Locate the cell with the specified text and output its (x, y) center coordinate. 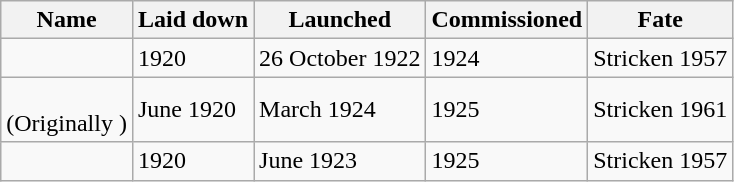
26 October 1922 (340, 58)
Stricken 1961 (660, 110)
Commissioned (507, 20)
June 1923 (340, 161)
(Originally ) (67, 110)
Launched (340, 20)
Laid down (192, 20)
Fate (660, 20)
June 1920 (192, 110)
1924 (507, 58)
Name (67, 20)
March 1924 (340, 110)
